Capture the cell that displays the provided text and extract its (x, y) central coordinate. 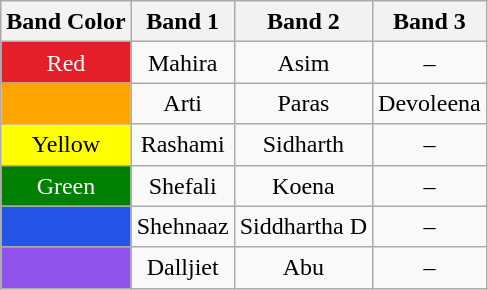
Siddhartha D (303, 226)
Devoleena (430, 104)
Band 2 (303, 22)
Koena (303, 186)
Asim (303, 62)
Rashami (182, 144)
Red (66, 62)
Arti (182, 104)
Shefali (182, 186)
Sidharth (303, 144)
Dalljiet (182, 268)
Mahira (182, 62)
Yellow (66, 144)
Shehnaaz (182, 226)
Paras (303, 104)
Band Color (66, 22)
Band 1 (182, 22)
Band 3 (430, 22)
Abu (303, 268)
Green (66, 186)
